Return [x, y] of the center of cell containing provided text 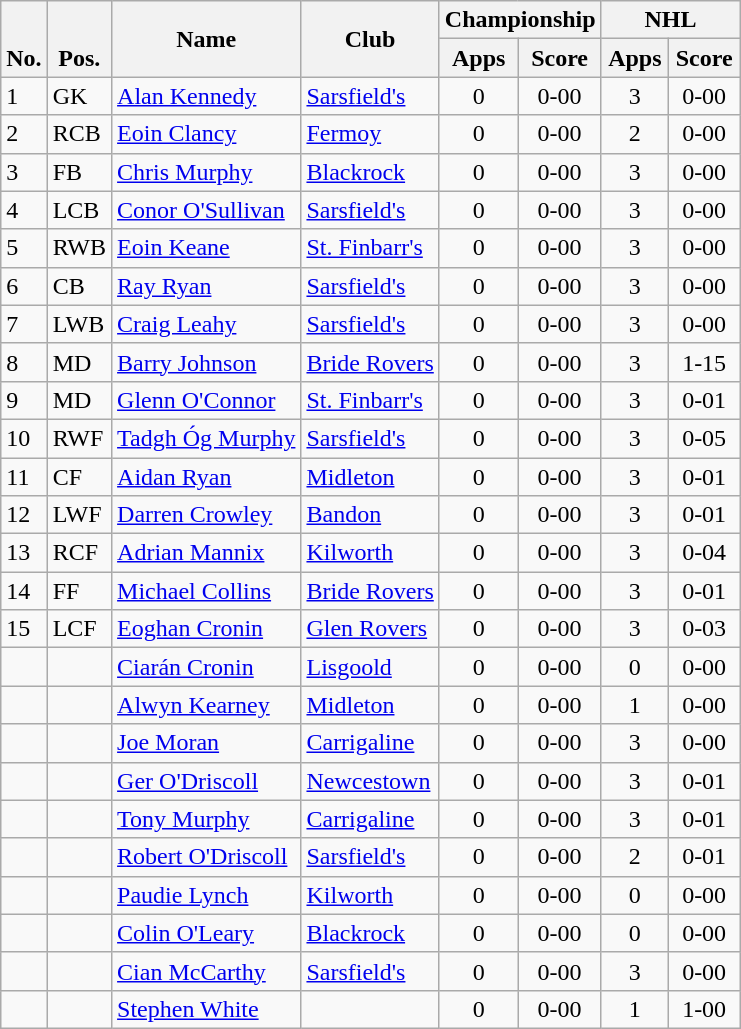
Championship [520, 20]
LWB [79, 324]
LCB [79, 210]
10 [24, 438]
Ray Ryan [206, 286]
0-05 [704, 438]
4 [24, 210]
GK [79, 96]
Club [370, 39]
Alwyn Kearney [206, 705]
CB [79, 286]
Pos. [79, 39]
Conor O'Sullivan [206, 210]
Tadgh Óg Murphy [206, 438]
No. [24, 39]
Eoghan Cronin [206, 629]
Alan Kennedy [206, 96]
14 [24, 591]
LCF [79, 629]
13 [24, 553]
Michael Collins [206, 591]
CF [79, 477]
8 [24, 362]
Bandon [370, 515]
9 [24, 400]
Darren Crowley [206, 515]
1-15 [704, 362]
Tony Murphy [206, 819]
RWF [79, 438]
Barry Johnson [206, 362]
Glenn O'Connor [206, 400]
FF [79, 591]
RCB [79, 134]
Newcestown [370, 781]
RCF [79, 553]
Stephen White [206, 1009]
Colin O'Leary [206, 933]
LWF [79, 515]
Eoin Clancy [206, 134]
11 [24, 477]
Eoin Keane [206, 248]
Craig Leahy [206, 324]
Cian McCarthy [206, 971]
Ger O'Driscoll [206, 781]
15 [24, 629]
NHL [670, 20]
6 [24, 286]
5 [24, 248]
1-00 [704, 1009]
Aidan Ryan [206, 477]
Glen Rovers [370, 629]
FB [79, 172]
Fermoy [370, 134]
Name [206, 39]
0-03 [704, 629]
Joe Moran [206, 743]
Lisgoold [370, 667]
Paudie Lynch [206, 895]
Adrian Mannix [206, 553]
0-04 [704, 553]
Ciarán Cronin [206, 667]
RWB [79, 248]
12 [24, 515]
7 [24, 324]
Robert O'Driscoll [206, 857]
Chris Murphy [206, 172]
